Pinpoint the cell where the given text exists, returning its [x, y] midpoint coordinate. 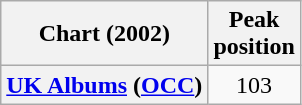
Peakposition [254, 34]
UK Albums (OCC) [104, 85]
Chart (2002) [104, 34]
103 [254, 85]
